Locate the cell with the specified text and output its (x, y) center coordinate. 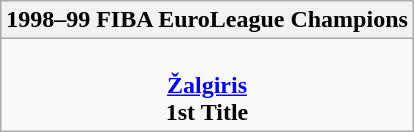
Žalgiris 1st Title (208, 85)
1998–99 FIBA EuroLeague Champions (208, 20)
